Find where the given text appears and provide that cell's center as (X, Y) coordinate. 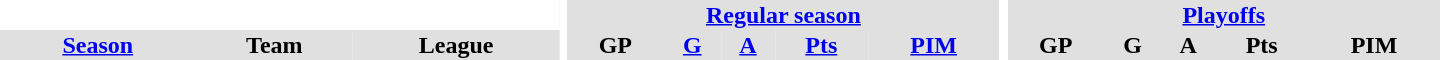
Season (98, 45)
Team (274, 45)
Regular season (783, 15)
League (456, 45)
Playoffs (1224, 15)
